From the cell containing the given text, extract its center point as [X, Y] coordinate. 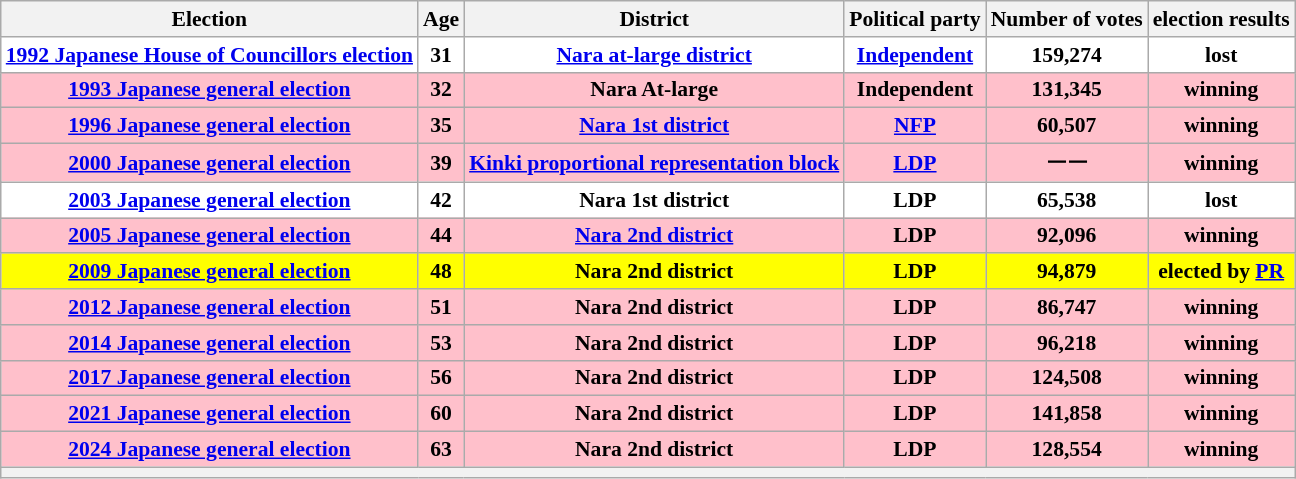
96,218 [1067, 343]
32 [441, 90]
2003 Japanese general election [210, 200]
56 [441, 378]
Age [441, 19]
131,345 [1067, 90]
124,508 [1067, 378]
60,507 [1067, 126]
65,538 [1067, 200]
2012 Japanese general election [210, 307]
141,858 [1067, 414]
39 [441, 164]
Number of votes [1067, 19]
2014 Japanese general election [210, 343]
2024 Japanese general election [210, 450]
53 [441, 343]
48 [441, 272]
35 [441, 126]
128,554 [1067, 450]
District [654, 19]
51 [441, 307]
elected by PR [1222, 272]
Kinki proportional representation block [654, 164]
2000 Japanese general election [210, 164]
Nara at-large district [654, 55]
94,879 [1067, 272]
Political party [914, 19]
election results [1222, 19]
ーー [1067, 164]
2021 Japanese general election [210, 414]
1993 Japanese general election [210, 90]
Election [210, 19]
60 [441, 414]
NFP [914, 126]
44 [441, 236]
63 [441, 450]
2009 Japanese general election [210, 272]
159,274 [1067, 55]
1992 Japanese House of Councillors election [210, 55]
42 [441, 200]
86,747 [1067, 307]
2005 Japanese general election [210, 236]
92,096 [1067, 236]
Nara At-large [654, 90]
31 [441, 55]
2017 Japanese general election [210, 378]
1996 Japanese general election [210, 126]
